Provide the (X, Y) coordinate of the cell's center where the given text is located.  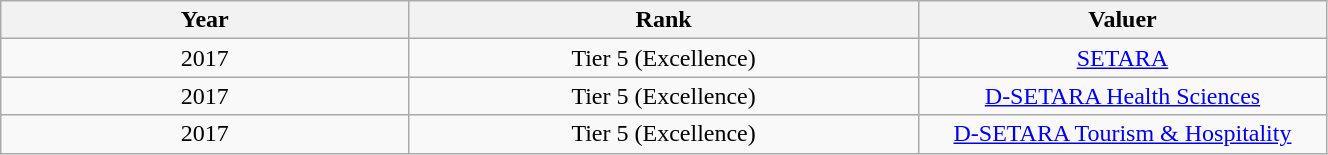
D-SETARA Tourism & Hospitality (1123, 134)
SETARA (1123, 58)
Year (205, 20)
D-SETARA Health Sciences (1123, 96)
Valuer (1123, 20)
Rank (664, 20)
